Scan for the cell matching the given text and deliver its (x, y) coordinate at center. 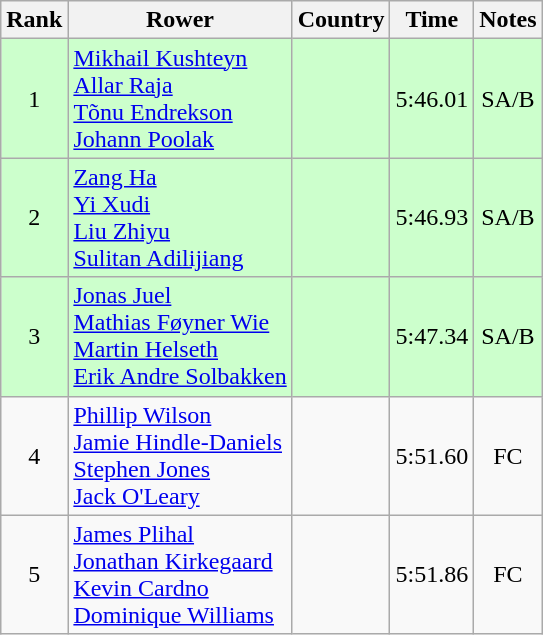
5:46.93 (432, 218)
Rank (34, 20)
Jonas JuelMathias Føyner WieMartin HelsethErik Andre Solbakken (180, 336)
Country (341, 20)
Notes (508, 20)
Time (432, 20)
James PlihalJonathan KirkegaardKevin CardnoDominique Williams (180, 574)
Zang HaYi XudiLiu ZhiyuSulitan Adilijiang (180, 218)
5:51.60 (432, 456)
2 (34, 218)
5 (34, 574)
5:47.34 (432, 336)
Rower (180, 20)
4 (34, 456)
Phillip WilsonJamie Hindle-DanielsStephen JonesJack O'Leary (180, 456)
3 (34, 336)
Mikhail KushteynAllar RajaTõnu EndreksonJohann Poolak (180, 98)
5:51.86 (432, 574)
1 (34, 98)
5:46.01 (432, 98)
